Locate the cell with the specified text and output its (x, y) center coordinate. 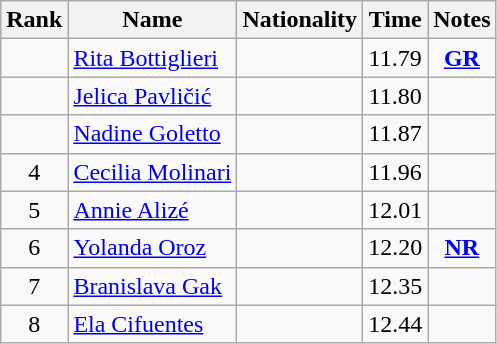
Rita Bottiglieri (152, 58)
7 (34, 286)
NR (462, 248)
Ela Cifuentes (152, 324)
6 (34, 248)
11.87 (396, 134)
11.96 (396, 172)
Jelica Pavličić (152, 96)
11.80 (396, 96)
Time (396, 20)
8 (34, 324)
GR (462, 58)
Notes (462, 20)
Branislava Gak (152, 286)
Yolanda Oroz (152, 248)
Cecilia Molinari (152, 172)
4 (34, 172)
12.20 (396, 248)
Annie Alizé (152, 210)
12.44 (396, 324)
Name (152, 20)
11.79 (396, 58)
Nadine Goletto (152, 134)
Nationality (300, 20)
12.01 (396, 210)
5 (34, 210)
12.35 (396, 286)
Rank (34, 20)
